Output the [X, Y] coordinate of the center of the cell containing the given text.  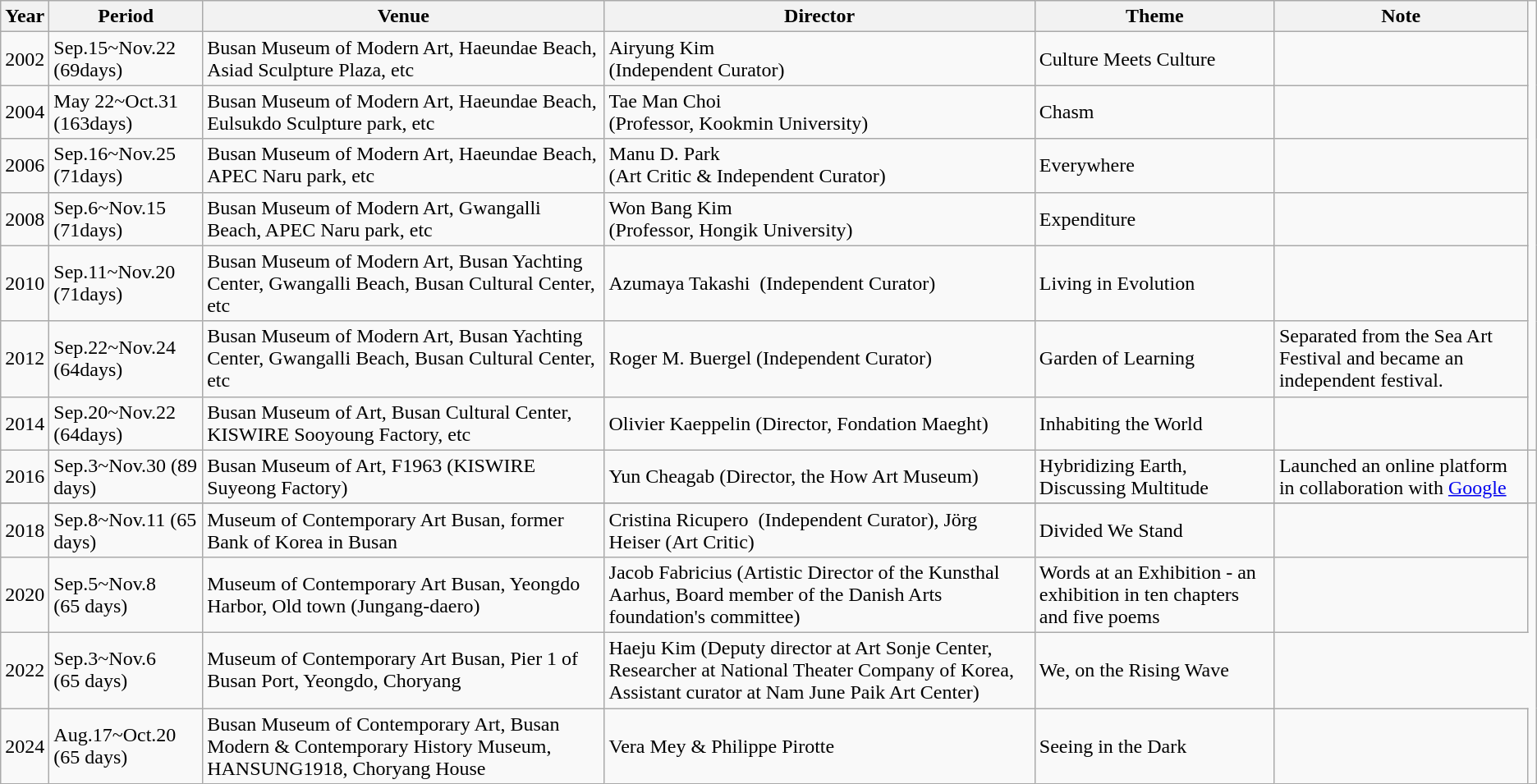
2018 [25, 530]
Director [819, 16]
Sep.15~Nov.22(69days) [126, 59]
Manu D. Park(Art Critic & Independent Curator) [819, 166]
2010 [25, 283]
Sep.20~Nov.22 (64days) [126, 424]
Busan Museum of Contemporary Art, Busan Modern & Contemporary History Museum, HANSUNG1918, Choryang House [404, 745]
2004 [25, 112]
Venue [404, 16]
Separated from the Sea Art Festival and became an independent festival. [1401, 359]
May 22~Oct.31(163days) [126, 112]
Busan Museum of Modern Art, Haeundae Beach, Eulsukdo Sculpture park, etc [404, 112]
Busan Museum of Modern Art, Gwangalli Beach, APEC Naru park, etc [404, 218]
Year [25, 16]
Busan Museum of Modern Art, Haeundae Beach, APEC Naru park, etc [404, 166]
Tae Man Choi(Professor, Kookmin University) [819, 112]
Sep.16~Nov.25(71days) [126, 166]
2016 [25, 476]
Sep.3~Nov.6(65 days) [126, 670]
Sep.6~Nov.15(71days) [126, 218]
2008 [25, 218]
Sep.8~Nov.11 (65 days) [126, 530]
Busan Museum of Modern Art, Haeundae Beach, Asiad Sculpture Plaza, etc [404, 59]
Sep.11~Nov.20 (71days) [126, 283]
Note [1401, 16]
Jacob Fabricius (Artistic Director of the Kunsthal Aarhus, Board member of the Danish Arts foundation's committee) [819, 594]
Period [126, 16]
Vera Mey & Philippe Pirotte [819, 745]
Living in Evolution [1154, 283]
Museum of Contemporary Art Busan, Pier 1 of Busan Port, Yeongdo, Choryang [404, 670]
Seeing in the Dark [1154, 745]
We, on the Rising Wave [1154, 670]
Garden of Learning [1154, 359]
Sep.3~Nov.30 (89 days) [126, 476]
Chasm [1154, 112]
2020 [25, 594]
Olivier Kaeppelin (Director, Fondation Maeght) [819, 424]
Busan Museum of Art, F1963 (KISWIRE Suyeong Factory) [404, 476]
Inhabiting the World [1154, 424]
Won Bang Kim(Professor, Hongik University) [819, 218]
Haeju Kim (Deputy director at Art Sonje Center, Researcher at National Theater Company of Korea, Assistant curator at Nam June Paik Art Center) [819, 670]
Hybridizing Earth, Discussing Multitude [1154, 476]
Museum of Contemporary Art Busan, Yeongdo Harbor, Old town (Jungang-daero) [404, 594]
Words at an Exhibition - an exhibition in ten chapters and five poems [1154, 594]
Yun Cheagab (Director, the How Art Museum) [819, 476]
Divided We Stand [1154, 530]
2014 [25, 424]
Azumaya Takashi (Independent Curator) [819, 283]
Sep.22~Nov.24 (64days) [126, 359]
Airyung Kim(Independent Curator) [819, 59]
Culture Meets Culture [1154, 59]
Expenditure [1154, 218]
Aug.17~Oct.20(65 days) [126, 745]
2006 [25, 166]
Everywhere [1154, 166]
2024 [25, 745]
2012 [25, 359]
Sep.5~Nov.8(65 days) [126, 594]
Launched an online platform in collaboration with Google [1401, 476]
Busan Museum of Art, Busan Cultural Center, KISWIRE Sooyoung Factory, etc [404, 424]
2022 [25, 670]
Museum of Contemporary Art Busan, former Bank of Korea in Busan [404, 530]
Theme [1154, 16]
2002 [25, 59]
Roger M. Buergel (Independent Curator) [819, 359]
Cristina Ricupero (Independent Curator), Jörg Heiser (Art Critic) [819, 530]
